Return the [x, y] coordinate for the center point of the cell that contains the specified text.  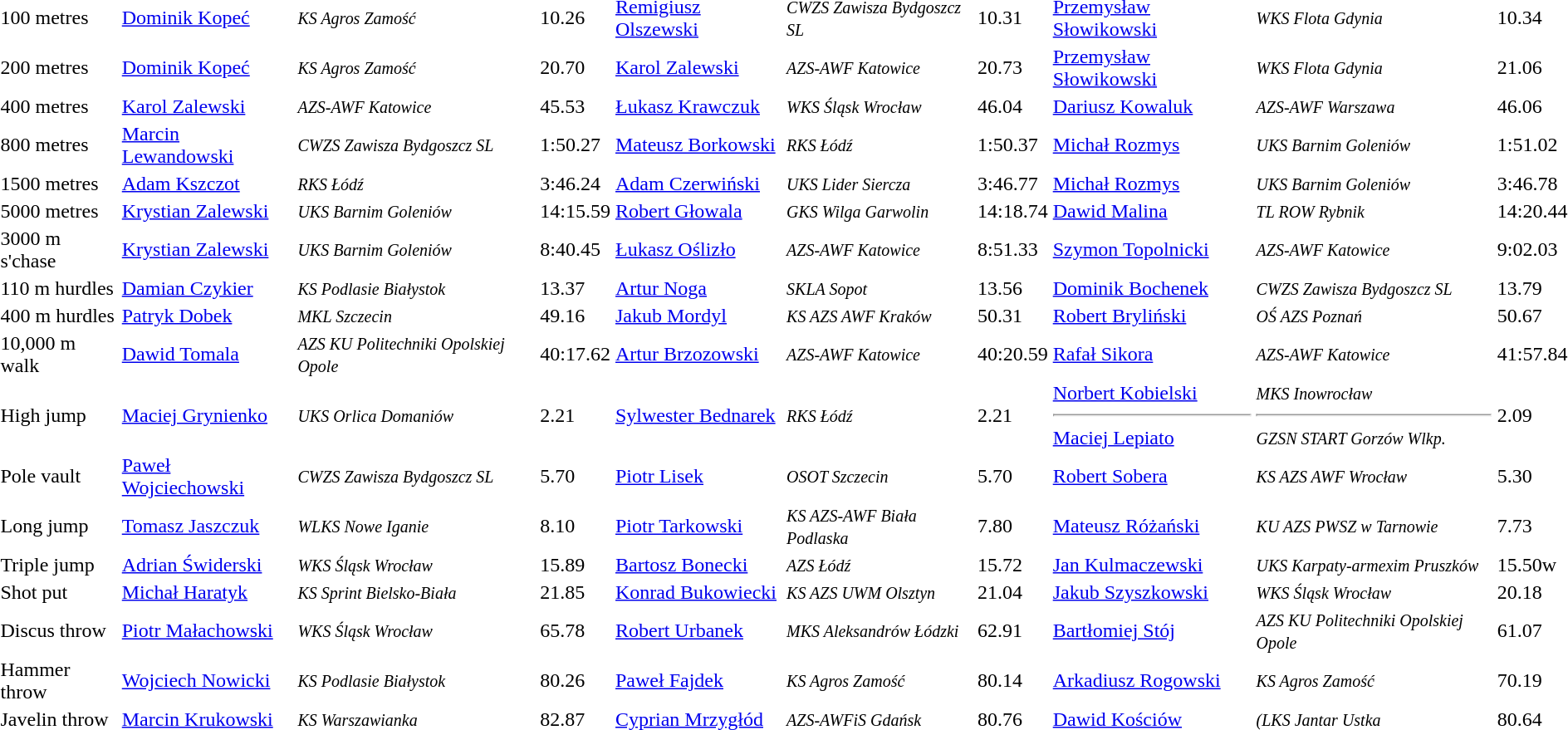
21.04 [1013, 592]
3:46.24 [576, 184]
20.73 [1013, 68]
Piotr Tarkowski [699, 527]
Adrian Świderski [208, 565]
KU AZS PWSZ w Tarnowie [1374, 527]
Arkadiusz Rogowski [1152, 681]
Tomasz Jaszczuk [208, 527]
1:50.27 [576, 145]
Jan Kulmaczewski [1152, 565]
Robert Urbanek [699, 631]
14:15.59 [576, 211]
KS AZS AWF Wrocław [1374, 477]
Sylwester Bednarek [699, 415]
Rafał Sikora [1152, 354]
Dominik Kopeć [208, 68]
Robert Sobera [1152, 477]
Konrad Bukowiecki [699, 592]
Wojciech Nowicki [208, 681]
49.16 [576, 316]
40:20.59 [1013, 354]
Paweł Fajdek [699, 681]
Dominik Bochenek [1152, 288]
Łukasz Oślizło [699, 249]
GKS Wilga Garwolin [880, 211]
Łukasz Krawczuk [699, 106]
40:17.62 [576, 354]
Mateusz Borkowski [699, 145]
65.78 [576, 631]
KS AZS-AWF Biała Podlaska [880, 527]
AZS-AWF Warszawa [1374, 106]
OSOT Szczecin [880, 477]
Przemysław Słowikowski [1152, 68]
OŚ AZS Poznań [1374, 316]
62.91 [1013, 631]
TL ROW Rybnik [1374, 211]
UKS Orlica Domaniów [417, 415]
Adam Czerwiński [699, 184]
50.31 [1013, 316]
8.10 [576, 527]
13.37 [576, 288]
Robert Głowala [699, 211]
3:46.77 [1013, 184]
Jakub Szyszkowski [1152, 592]
KS AZS AWF Kraków [880, 316]
KS Sprint Bielsko-Biała [417, 592]
Piotr Lisek [699, 477]
45.53 [576, 106]
Dawid Tomala [208, 354]
80.26 [576, 681]
Mateusz Różański [1152, 527]
Piotr Małachowski [208, 631]
Artur Noga [699, 288]
20.70 [576, 68]
UKS Lider Siercza [880, 184]
WKS Flota Gdynia [1374, 68]
UKS Karpaty-armexim Pruszków [1374, 565]
7.80 [1013, 527]
Robert Bryliński [1152, 316]
Michał Haratyk [208, 592]
15.89 [576, 565]
Marcin Lewandowski [208, 145]
MKS Aleksandrów Łódzki [880, 631]
13.56 [1013, 288]
8:40.45 [576, 249]
MKL Szczecin [417, 316]
Dawid Malina [1152, 211]
KS AZS UWM Olsztyn [880, 592]
Szymon Topolnicki [1152, 249]
Jakub Mordyl [699, 316]
Maciej Grynienko [208, 415]
21.85 [576, 592]
AZS Łódź [880, 565]
MKS InowrocławGZSN START Gorzów Wlkp. [1374, 415]
Damian Czykier [208, 288]
8:51.33 [1013, 249]
46.04 [1013, 106]
80.14 [1013, 681]
Bartłomiej Stój [1152, 631]
Adam Kszczot [208, 184]
Artur Brzozowski [699, 354]
15.72 [1013, 565]
1:50.37 [1013, 145]
Patryk Dobek [208, 316]
SKLA Sopot [880, 288]
Norbert KobielskiMaciej Lepiato [1152, 415]
Paweł Wojciechowski [208, 477]
14:18.74 [1013, 211]
WLKS Nowe Iganie [417, 527]
Dariusz Kowaluk [1152, 106]
Bartosz Bonecki [699, 565]
